Return (X, Y) of the center of cell containing provided text 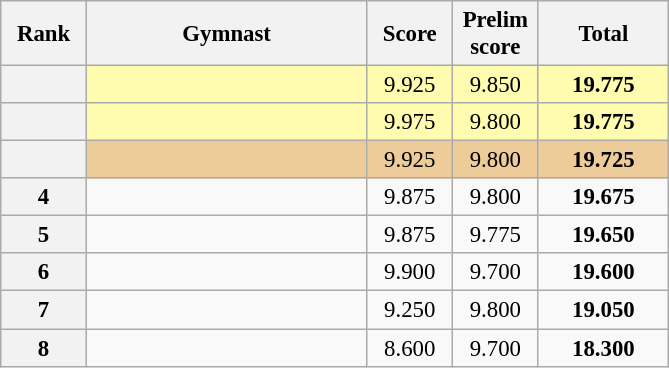
19.725 (604, 160)
Score (410, 34)
Total (604, 34)
6 (44, 273)
19.050 (604, 310)
9.775 (496, 235)
18.300 (604, 348)
19.600 (604, 273)
4 (44, 197)
9.250 (410, 310)
7 (44, 310)
Rank (44, 34)
8.600 (410, 348)
Prelim score (496, 34)
9.850 (496, 85)
19.675 (604, 197)
8 (44, 348)
9.975 (410, 122)
19.650 (604, 235)
5 (44, 235)
Gymnast (226, 34)
9.900 (410, 273)
